Return [X, Y] of the center of cell containing provided text 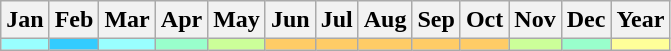
Nov [535, 20]
May [237, 20]
Sep [436, 20]
Jun [290, 20]
Dec [586, 20]
Aug [385, 20]
Year [640, 20]
Jul [336, 20]
Oct [484, 20]
Apr [181, 20]
Jan [25, 20]
Feb [74, 20]
Mar [127, 20]
